Search for the cell housing the specified text and yield its (x, y) center coordinate. 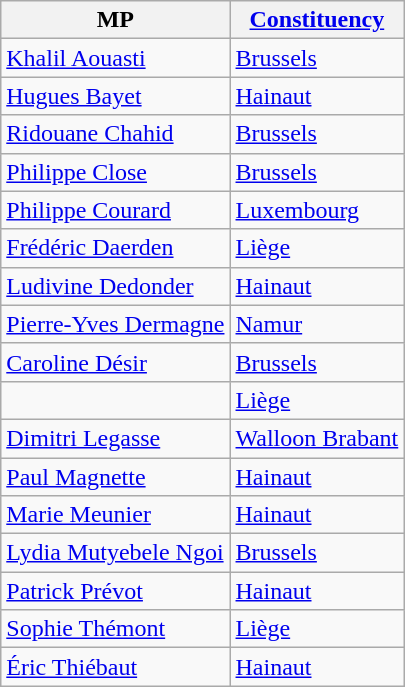
Hugues Bayet (116, 96)
Ludivine Dedonder (116, 286)
Dimitri Legasse (116, 438)
Khalil Aouasti (116, 58)
Caroline Désir (116, 362)
Luxembourg (317, 210)
Marie Meunier (116, 515)
MP (116, 20)
Pierre-Yves Dermagne (116, 324)
Lydia Mutyebele Ngoi (116, 553)
Philippe Courard (116, 210)
Patrick Prévot (116, 591)
Paul Magnette (116, 477)
Frédéric Daerden (116, 248)
Constituency (317, 20)
Éric Thiébaut (116, 667)
Sophie Thémont (116, 629)
Walloon Brabant (317, 438)
Namur (317, 324)
Ridouane Chahid (116, 134)
Philippe Close (116, 172)
